For the text-containing cell, return its midpoint in [X, Y] coordinate format. 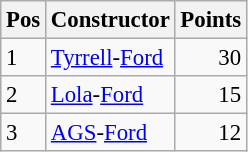
Tyrrell-Ford [111, 58]
30 [210, 58]
15 [210, 95]
Pos [24, 20]
12 [210, 133]
Lola-Ford [111, 95]
1 [24, 58]
2 [24, 95]
3 [24, 133]
AGS-Ford [111, 133]
Constructor [111, 20]
Points [210, 20]
